Provide the [x, y] coordinate of the cell's center where the given text is located.  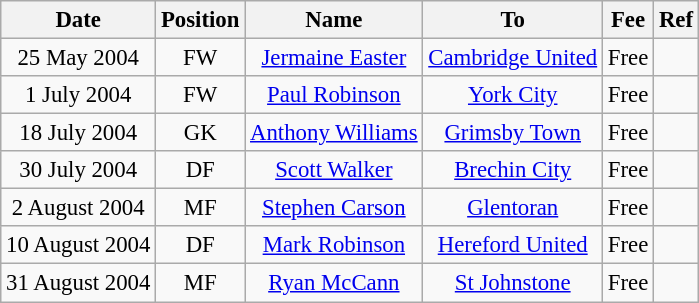
2 August 2004 [78, 208]
Cambridge United [513, 58]
Mark Robinson [334, 245]
Glentoran [513, 208]
St Johnstone [513, 283]
30 July 2004 [78, 170]
To [513, 20]
Brechin City [513, 170]
Position [200, 20]
Hereford United [513, 245]
Jermaine Easter [334, 58]
Name [334, 20]
Paul Robinson [334, 95]
Date [78, 20]
1 July 2004 [78, 95]
Grimsby Town [513, 133]
10 August 2004 [78, 245]
18 July 2004 [78, 133]
Fee [628, 20]
25 May 2004 [78, 58]
31 August 2004 [78, 283]
Ryan McCann [334, 283]
Stephen Carson [334, 208]
York City [513, 95]
Scott Walker [334, 170]
Anthony Williams [334, 133]
GK [200, 133]
Ref [676, 20]
